From the cell containing the given text, extract its center point as (X, Y) coordinate. 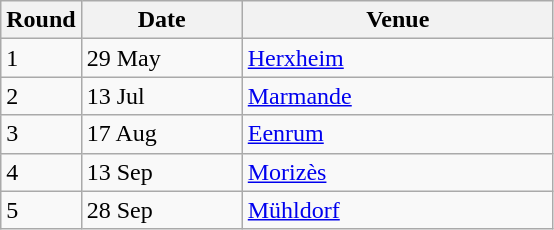
3 (41, 134)
13 Sep (162, 172)
Eenrum (398, 134)
Venue (398, 20)
2 (41, 96)
Mühldorf (398, 210)
5 (41, 210)
Date (162, 20)
Morizès (398, 172)
13 Jul (162, 96)
Marmande (398, 96)
29 May (162, 58)
1 (41, 58)
Round (41, 20)
Herxheim (398, 58)
28 Sep (162, 210)
17 Aug (162, 134)
4 (41, 172)
